Output the [x, y] coordinate of the center of the cell containing the given text.  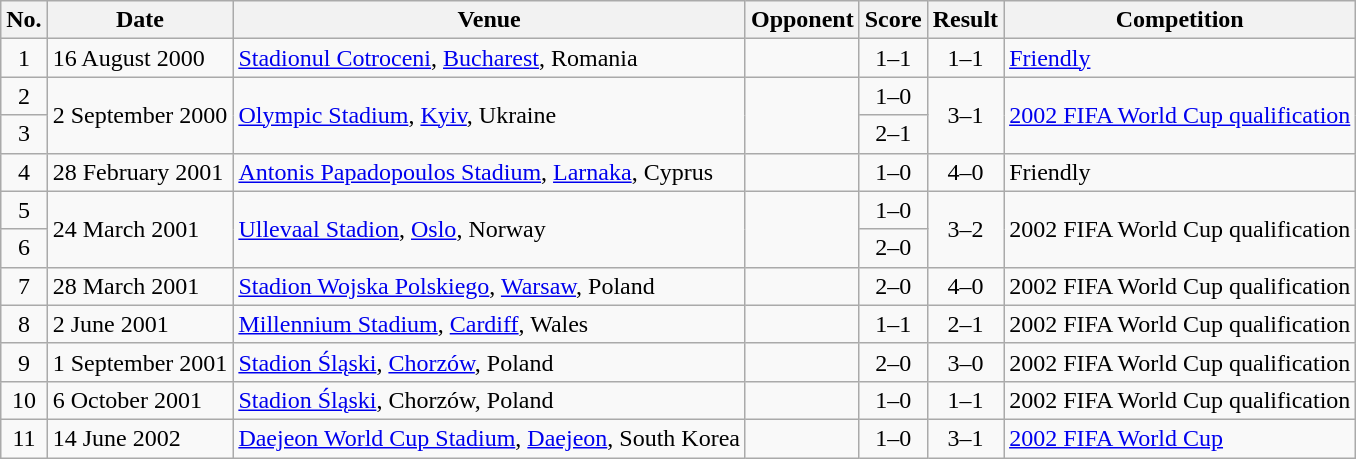
3 [24, 134]
Result [965, 20]
Ullevaal Stadion, Oslo, Norway [490, 229]
Stadion Wojska Polskiego, Warsaw, Poland [490, 286]
2 June 2001 [140, 324]
5 [24, 210]
No. [24, 20]
Daejeon World Cup Stadium, Daejeon, South Korea [490, 438]
Olympic Stadium, Kyiv, Ukraine [490, 115]
Date [140, 20]
Antonis Papadopoulos Stadium, Larnaka, Cyprus [490, 172]
16 August 2000 [140, 58]
2 [24, 96]
Millennium Stadium, Cardiff, Wales [490, 324]
Venue [490, 20]
14 June 2002 [140, 438]
Competition [1180, 20]
2 September 2000 [140, 115]
1 September 2001 [140, 362]
Stadionul Cotroceni, Bucharest, Romania [490, 58]
3–2 [965, 229]
10 [24, 400]
3–0 [965, 362]
24 March 2001 [140, 229]
8 [24, 324]
11 [24, 438]
1 [24, 58]
Score [893, 20]
28 March 2001 [140, 286]
6 [24, 248]
2002 FIFA World Cup [1180, 438]
28 February 2001 [140, 172]
Opponent [802, 20]
6 October 2001 [140, 400]
7 [24, 286]
4 [24, 172]
9 [24, 362]
